For the text-containing cell, return its midpoint in [x, y] coordinate format. 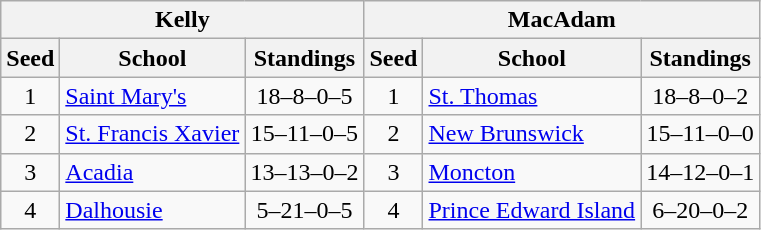
Kelly [182, 20]
5–21–0–5 [304, 210]
Prince Edward Island [532, 210]
15–11–0–0 [700, 134]
St. Thomas [532, 96]
Acadia [152, 172]
Dalhousie [152, 210]
New Brunswick [532, 134]
13–13–0–2 [304, 172]
18–8–0–5 [304, 96]
6–20–0–2 [700, 210]
18–8–0–2 [700, 96]
14–12–0–1 [700, 172]
15–11–0–5 [304, 134]
MacAdam [562, 20]
St. Francis Xavier [152, 134]
Moncton [532, 172]
Saint Mary's [152, 96]
